Return [X, Y] of the center of cell containing provided text 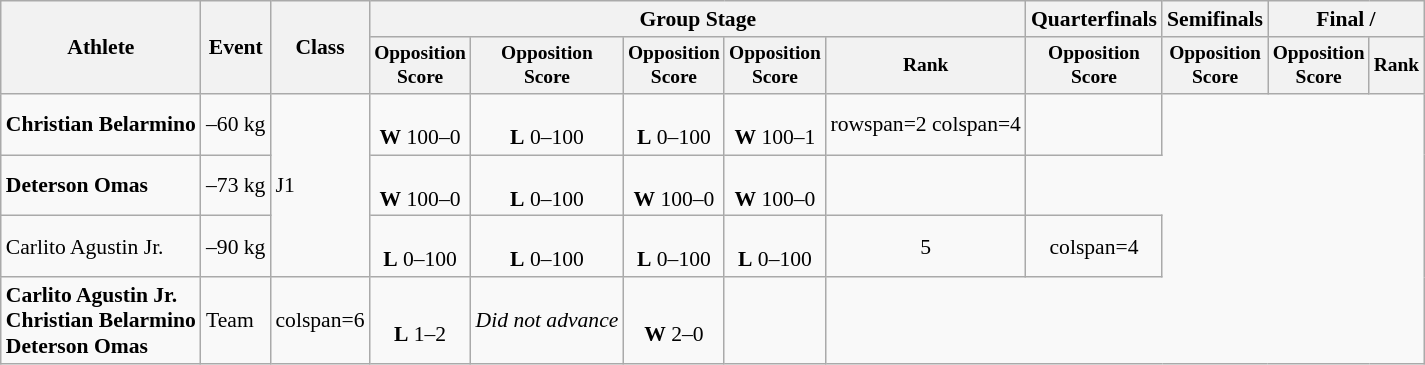
J1 [320, 186]
Carlito Agustin Jr. [101, 246]
Semifinals [1215, 19]
–60 kg [236, 124]
Quarterfinals [1094, 19]
W 100–1 [774, 124]
Final / [1346, 19]
colspan=6 [320, 320]
–73 kg [236, 186]
Carlito Agustin Jr.Christian BelarminoDeterson Omas [101, 320]
Athlete [101, 48]
rowspan=2 colspan=4 [926, 124]
Team [236, 320]
Did not advance [548, 320]
colspan=4 [1094, 246]
–90 kg [236, 246]
Class [320, 48]
W 2–0 [674, 320]
Deterson Omas [101, 186]
L 1–2 [420, 320]
Christian Belarmino [101, 124]
Event [236, 48]
Group Stage [698, 19]
5 [926, 246]
